Output the [x, y] coordinate of the center of the cell containing the given text.  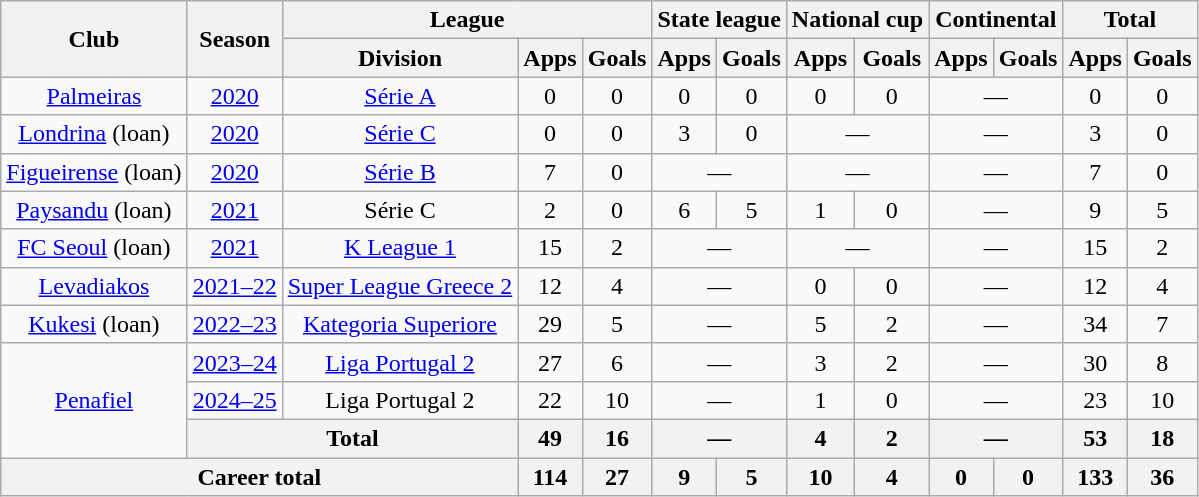
State league [719, 20]
53 [1095, 438]
Season [234, 39]
36 [1162, 477]
16 [617, 438]
FC Seoul (loan) [94, 248]
National cup [857, 20]
2022–23 [234, 324]
Penafiel [94, 400]
Club [94, 39]
34 [1095, 324]
114 [550, 477]
Paysandu (loan) [94, 210]
Série B [400, 172]
Série A [400, 96]
2021–22 [234, 286]
2024–25 [234, 400]
49 [550, 438]
Figueirense (loan) [94, 172]
Super League Greece 2 [400, 286]
2023–24 [234, 362]
Levadiakos [94, 286]
18 [1162, 438]
133 [1095, 477]
Londrina (loan) [94, 134]
22 [550, 400]
Continental [996, 20]
K League 1 [400, 248]
Kukesi (loan) [94, 324]
League [467, 20]
Division [400, 58]
29 [550, 324]
30 [1095, 362]
Kategoria Superiore [400, 324]
23 [1095, 400]
Career total [260, 477]
8 [1162, 362]
Palmeiras [94, 96]
